Output the (x, y) coordinate of the center of the cell containing the given text.  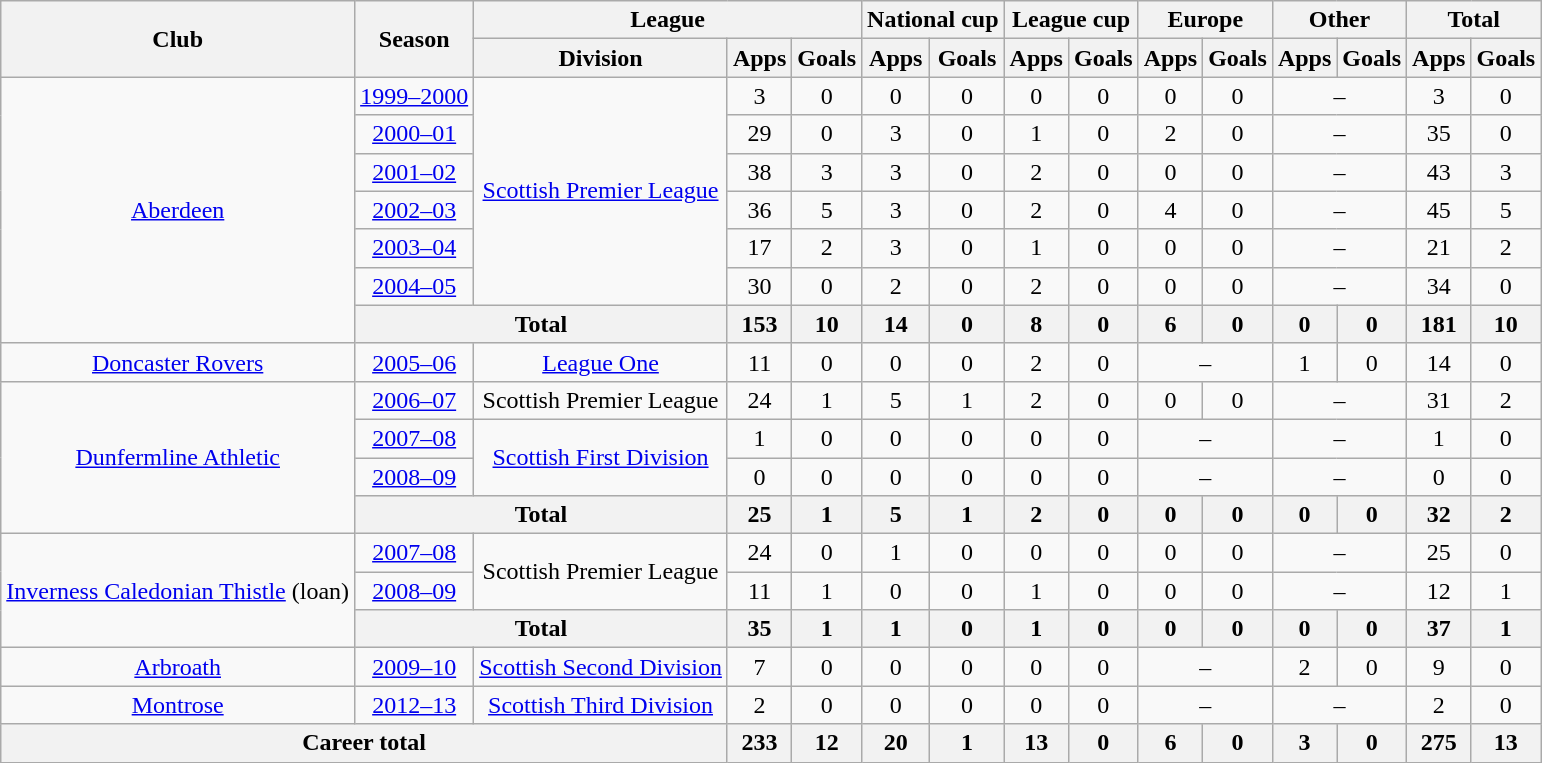
2005–06 (414, 362)
Scottish First Division (601, 457)
Arbroath (178, 667)
181 (1439, 324)
21 (1439, 248)
17 (759, 248)
League (668, 20)
9 (1439, 667)
275 (1439, 743)
38 (759, 172)
Other (1339, 20)
2000–01 (414, 134)
2001–02 (414, 172)
Division (601, 58)
32 (1439, 515)
31 (1439, 400)
Season (414, 39)
1999–2000 (414, 96)
Club (178, 39)
43 (1439, 172)
Aberdeen (178, 210)
233 (759, 743)
2003–04 (414, 248)
2004–05 (414, 286)
2002–03 (414, 210)
Inverness Caledonian Thistle (loan) (178, 591)
League One (601, 362)
Europe (1205, 20)
4 (1170, 210)
Montrose (178, 705)
Career total (364, 743)
30 (759, 286)
Dunfermline Athletic (178, 457)
37 (1439, 629)
Scottish Second Division (601, 667)
Doncaster Rovers (178, 362)
League cup (1071, 20)
7 (759, 667)
National cup (933, 20)
45 (1439, 210)
36 (759, 210)
2012–13 (414, 705)
Scottish Third Division (601, 705)
153 (759, 324)
34 (1439, 286)
8 (1036, 324)
2009–10 (414, 667)
2006–07 (414, 400)
20 (896, 743)
29 (759, 134)
